Return the (X, Y) coordinate for the center point of the cell that contains the specified text.  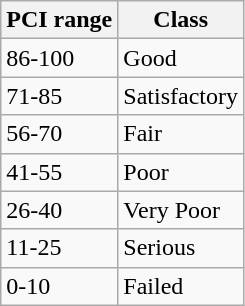
Fair (181, 134)
Very Poor (181, 210)
11-25 (60, 248)
Satisfactory (181, 96)
Failed (181, 286)
PCI range (60, 20)
56-70 (60, 134)
71-85 (60, 96)
Class (181, 20)
41-55 (60, 172)
26-40 (60, 210)
Good (181, 58)
Serious (181, 248)
0-10 (60, 286)
86-100 (60, 58)
Poor (181, 172)
